Locate the cell with the specified text and output its [X, Y] center coordinate. 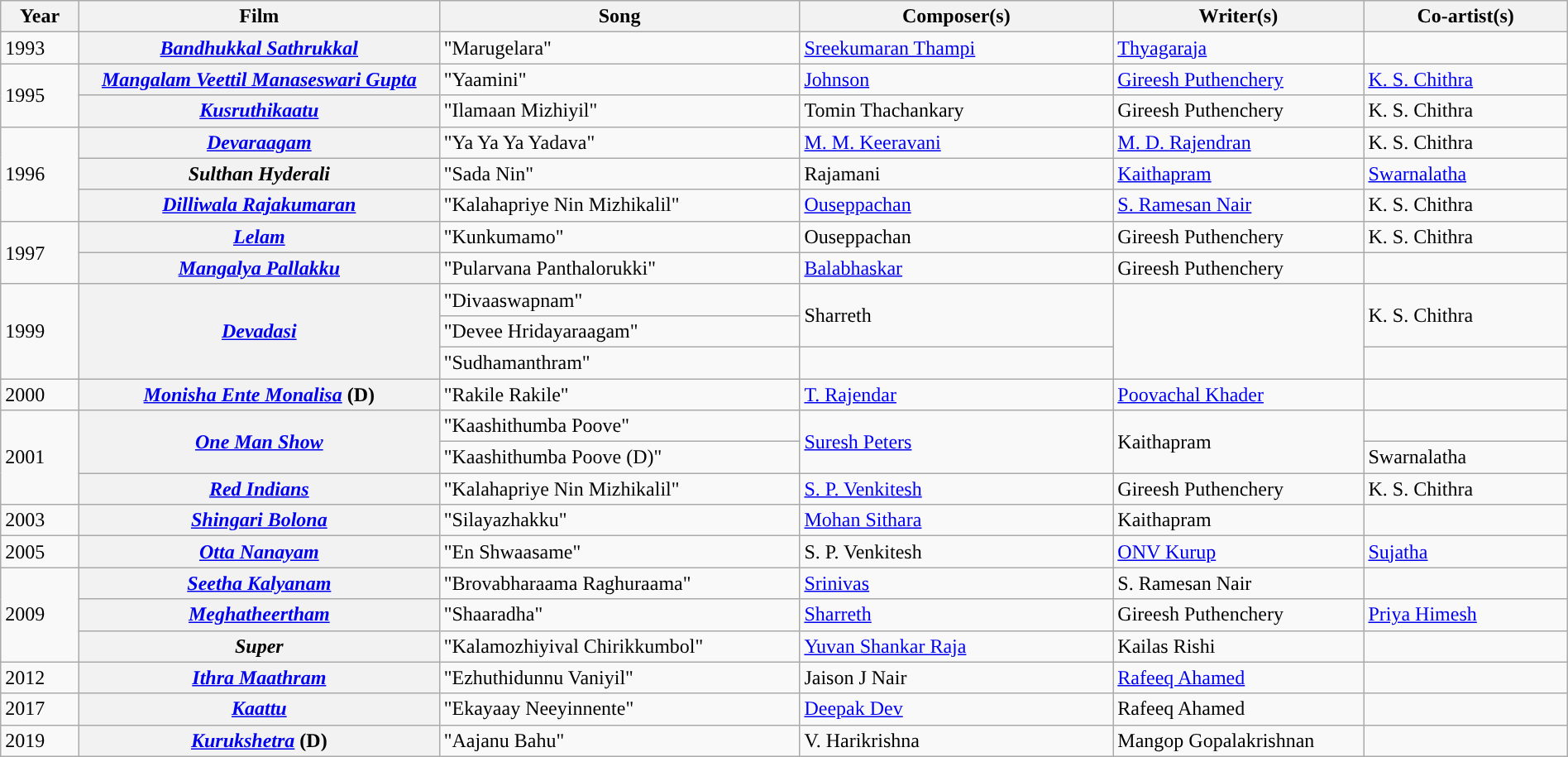
M. M. Keeravani [956, 142]
"Devee Hridayaraagam" [619, 331]
2001 [40, 458]
Dilliwala Rajakumaran [259, 205]
1995 [40, 95]
2012 [40, 678]
Priya Himesh [1465, 615]
Monisha Ente Monalisa (D) [259, 395]
Co-artist(s) [1465, 17]
Rajamani [956, 174]
"Kalamozhiyival Chirikkumbol" [619, 646]
Red Indians [259, 489]
Devadasi [259, 331]
Bandhukkal Sathrukkal [259, 48]
1999 [40, 331]
Year [40, 17]
"Rakile Rakile" [619, 395]
Mohan Sithara [956, 520]
Meghatheertham [259, 615]
Mangop Gopalakrishnan [1239, 740]
"Marugelara" [619, 48]
Sulthan Hyderali [259, 174]
"Ya Ya Ya Yadava" [619, 142]
Tomin Thachankary [956, 111]
2005 [40, 552]
Composer(s) [956, 17]
"Kunkumamo" [619, 237]
"Pularvana Panthalorukki" [619, 268]
Jaison J Nair [956, 678]
"Ekayaay Neeyinnente" [619, 709]
Thyagaraja [1239, 48]
2003 [40, 520]
"Yaamini" [619, 79]
Srinivas [956, 583]
"Sada Nin" [619, 174]
ONV Kurup [1239, 552]
Lelam [259, 237]
Mangalam Veettil Manaseswari Gupta [259, 79]
Sujatha [1465, 552]
One Man Show [259, 442]
V. Harikrishna [956, 740]
Deepak Dev [956, 709]
M. D. Rajendran [1239, 142]
Yuvan Shankar Raja [956, 646]
Super [259, 646]
"Ilamaan Mizhiyil" [619, 111]
Balabhaskar [956, 268]
2000 [40, 395]
"En Shwaasame" [619, 552]
Otta Nanayam [259, 552]
Devaraagam [259, 142]
Film [259, 17]
Seetha Kalyanam [259, 583]
T. Rajendar [956, 395]
Suresh Peters [956, 442]
"Ezhuthidunnu Vaniyil" [619, 678]
Mangalya Pallakku [259, 268]
1996 [40, 174]
"Aajanu Bahu" [619, 740]
"Shaaradha" [619, 615]
"Divaaswapnam" [619, 299]
"Brovabharaama Raghuraama" [619, 583]
2019 [40, 740]
Kailas Rishi [1239, 646]
Kusruthikaatu [259, 111]
Writer(s) [1239, 17]
Johnson [956, 79]
2017 [40, 709]
Song [619, 17]
Kaattu [259, 709]
Poovachal Khader [1239, 395]
"Kaashithumba Poove" [619, 426]
Kurukshetra (D) [259, 740]
1993 [40, 48]
"Silayazhakku" [619, 520]
Shingari Bolona [259, 520]
"Sudhamanthram" [619, 362]
1997 [40, 252]
"Kaashithumba Poove (D)" [619, 458]
Sreekumaran Thampi [956, 48]
Ithra Maathram [259, 678]
2009 [40, 615]
